Extract the (X, Y) coordinate from the center of the cell holding the provided text.  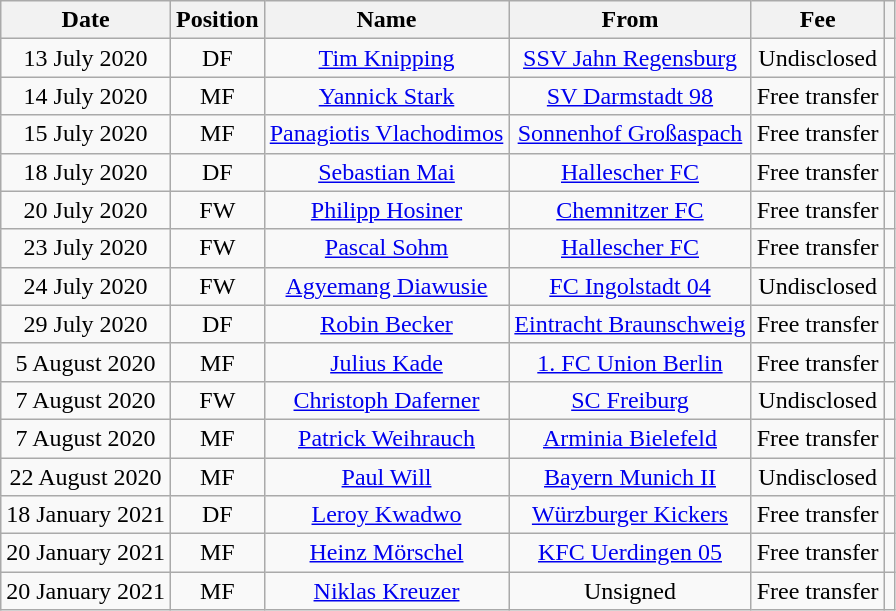
1. FC Union Berlin (630, 362)
Patrick Weihrauch (386, 438)
Chemnitzer FC (630, 210)
29 July 2020 (86, 324)
Tim Knipping (386, 58)
Unsigned (630, 591)
SV Darmstadt 98 (630, 96)
Fee (818, 20)
5 August 2020 (86, 362)
Paul Will (386, 477)
24 July 2020 (86, 286)
Würzburger Kickers (630, 515)
Robin Becker (386, 324)
Agyemang Diawusie (386, 286)
Christoph Daferner (386, 400)
Arminia Bielefeld (630, 438)
SC Freiburg (630, 400)
Leroy Kwadwo (386, 515)
Position (217, 20)
18 January 2021 (86, 515)
Eintracht Braunschweig (630, 324)
Julius Kade (386, 362)
14 July 2020 (86, 96)
FC Ingolstadt 04 (630, 286)
22 August 2020 (86, 477)
Yannick Stark (386, 96)
Pascal Sohm (386, 248)
Niklas Kreuzer (386, 591)
23 July 2020 (86, 248)
Name (386, 20)
20 July 2020 (86, 210)
SSV Jahn Regensburg (630, 58)
From (630, 20)
13 July 2020 (86, 58)
Heinz Mörschel (386, 553)
Panagiotis Vlachodimos (386, 134)
18 July 2020 (86, 172)
Date (86, 20)
Philipp Hosiner (386, 210)
15 July 2020 (86, 134)
Bayern Munich II (630, 477)
Sebastian Mai (386, 172)
KFC Uerdingen 05 (630, 553)
Sonnenhof Großaspach (630, 134)
